For the text-containing cell, return its midpoint in [x, y] coordinate format. 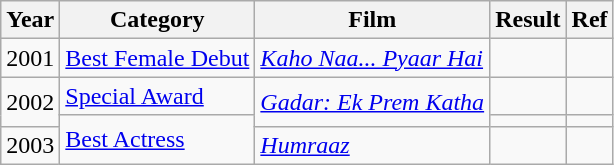
Year [30, 20]
Gadar: Ek Prem Katha [372, 102]
Result [528, 20]
Category [158, 20]
Kaho Naa... Pyaar Hai [372, 58]
Humraaz [372, 145]
Special Award [158, 96]
2003 [30, 145]
2001 [30, 58]
Ref [590, 20]
Film [372, 20]
2002 [30, 102]
Best Female Debut [158, 58]
Best Actress [158, 140]
